Scan for the cell matching the given text and deliver its (X, Y) coordinate at center. 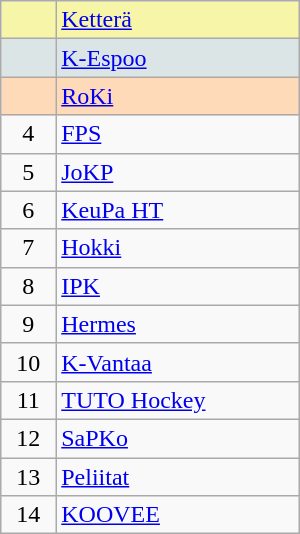
13 (28, 477)
Hokki (178, 248)
14 (28, 515)
FPS (178, 134)
9 (28, 324)
7 (28, 248)
6 (28, 210)
12 (28, 438)
8 (28, 286)
K-Vantaa (178, 362)
RoKi (178, 96)
Peliitat (178, 477)
K-Espoo (178, 58)
KOOVEE (178, 515)
JoKP (178, 172)
11 (28, 400)
Hermes (178, 324)
Ketterä (178, 20)
10 (28, 362)
KeuPa HT (178, 210)
4 (28, 134)
SaPKo (178, 438)
TUTO Hockey (178, 400)
5 (28, 172)
IPK (178, 286)
